Identify which cell holds the provided text, then report its (x, y) central coordinate. 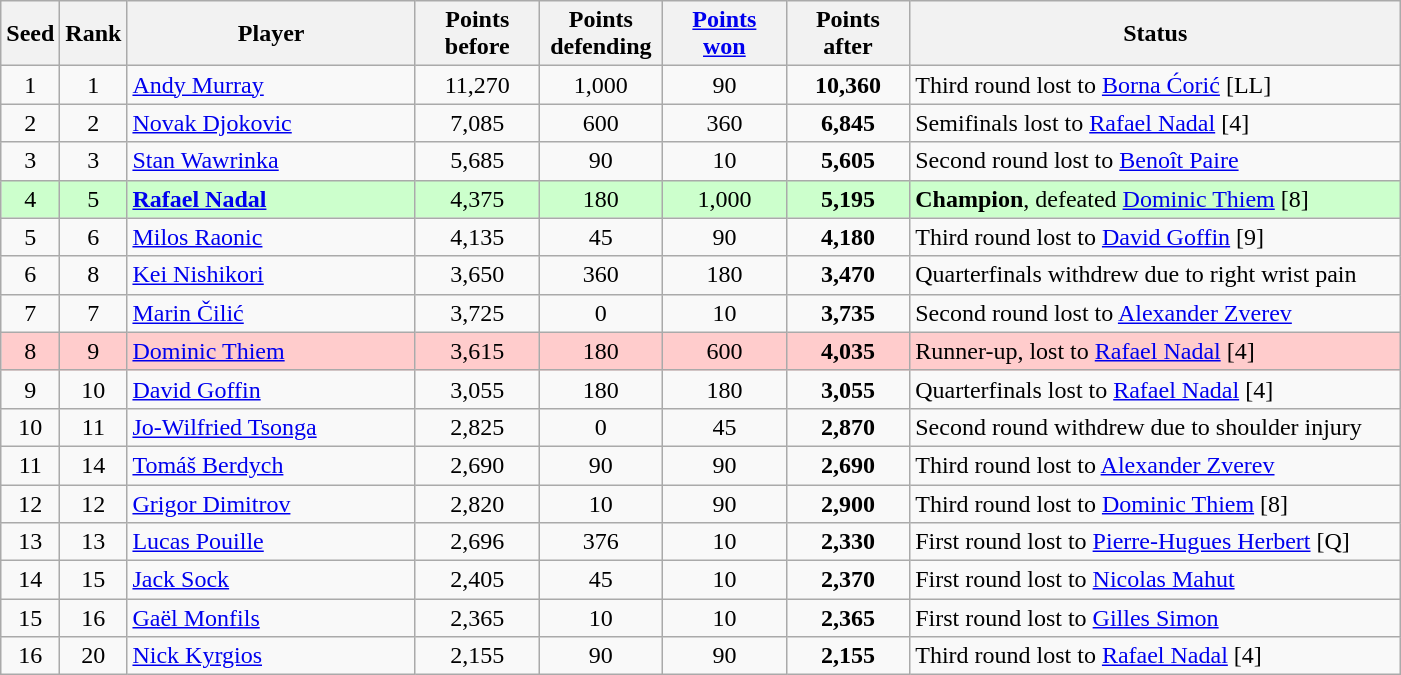
5,605 (848, 161)
Points before (477, 34)
Runner-up, lost to Rafael Nadal [4] (1156, 351)
3,735 (848, 313)
376 (601, 542)
Second round lost to Benoît Paire (1156, 161)
Third round lost to David Goffin [9] (1156, 237)
4,035 (848, 351)
Rank (94, 34)
Quarterfinals withdrew due to right wrist pain (1156, 275)
Tomáš Berdych (272, 465)
3,650 (477, 275)
Grigor Dimitrov (272, 503)
Novak Djokovic (272, 123)
Dominic Thiem (272, 351)
Semifinals lost to Rafael Nadal [4] (1156, 123)
Second round withdrew due to shoulder injury (1156, 427)
2,370 (848, 580)
Status (1156, 34)
David Goffin (272, 389)
2,825 (477, 427)
4,180 (848, 237)
Jack Sock (272, 580)
2,405 (477, 580)
Third round lost to Borna Ćorić [LL] (1156, 85)
Milos Raonic (272, 237)
Second round lost to Alexander Zverev (1156, 313)
3,615 (477, 351)
Quarterfinals lost to Rafael Nadal [4] (1156, 389)
3,470 (848, 275)
3,725 (477, 313)
Third round lost to Rafael Nadal [4] (1156, 656)
First round lost to Nicolas Mahut (1156, 580)
2,870 (848, 427)
Points after (848, 34)
Player (272, 34)
4 (30, 199)
Lucas Pouille (272, 542)
Jo-Wilfried Tsonga (272, 427)
Rafael Nadal (272, 199)
7,085 (477, 123)
20 (94, 656)
5,685 (477, 161)
Third round lost to Alexander Zverev (1156, 465)
2,696 (477, 542)
First round lost to Pierre-Hugues Herbert [Q] (1156, 542)
2,330 (848, 542)
2,820 (477, 503)
Seed (30, 34)
Nick Kyrgios (272, 656)
Kei Nishikori (272, 275)
Marin Čilić (272, 313)
4,135 (477, 237)
Champion, defeated Dominic Thiem [8] (1156, 199)
First round lost to Gilles Simon (1156, 618)
4,375 (477, 199)
Andy Murray (272, 85)
2,900 (848, 503)
Points defending (601, 34)
6,845 (848, 123)
5,195 (848, 199)
Gaël Monfils (272, 618)
Stan Wawrinka (272, 161)
Third round lost to Dominic Thiem [8] (1156, 503)
10,360 (848, 85)
Points won (725, 34)
11,270 (477, 85)
